Find where the given text appears and provide that cell's center as [x, y] coordinate. 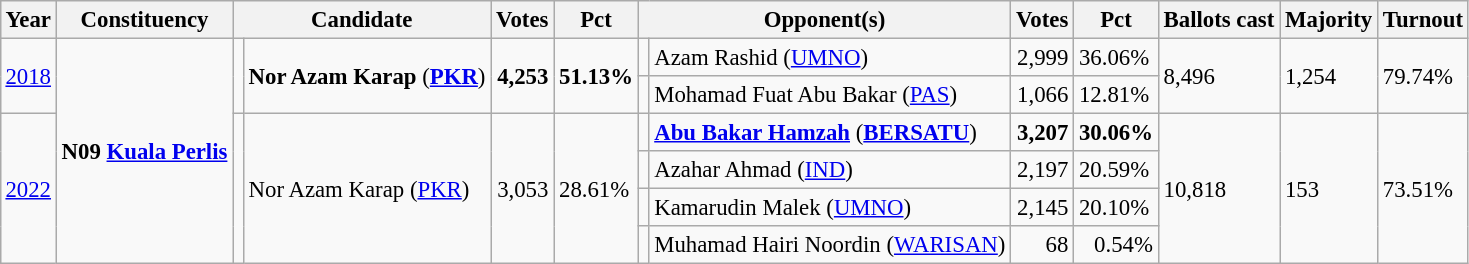
Muhamad Hairi Noordin (WARISAN) [830, 245]
79.74% [1422, 76]
4,253 [522, 76]
153 [1329, 189]
30.06% [1116, 133]
1,066 [1042, 95]
N09 Kuala Perlis [144, 151]
2,999 [1042, 57]
Abu Bakar Hamzah (BERSATU) [830, 133]
20.10% [1116, 208]
12.81% [1116, 95]
Turnout [1422, 20]
2,197 [1042, 170]
36.06% [1116, 57]
Mohamad Fuat Abu Bakar (PAS) [830, 95]
Ballots cast [1218, 20]
2018 [28, 76]
8,496 [1218, 76]
3,207 [1042, 133]
Year [28, 20]
2,145 [1042, 208]
Candidate [362, 20]
Majority [1329, 20]
Azahar Ahmad (IND) [830, 170]
73.51% [1422, 189]
3,053 [522, 189]
2022 [28, 189]
Constituency [144, 20]
20.59% [1116, 170]
Azam Rashid (UMNO) [830, 57]
0.54% [1116, 245]
28.61% [596, 189]
51.13% [596, 76]
Opponent(s) [824, 20]
10,818 [1218, 189]
1,254 [1329, 76]
Kamarudin Malek (UMNO) [830, 208]
68 [1042, 245]
